Search for the cell housing the specified text and yield its [X, Y] center coordinate. 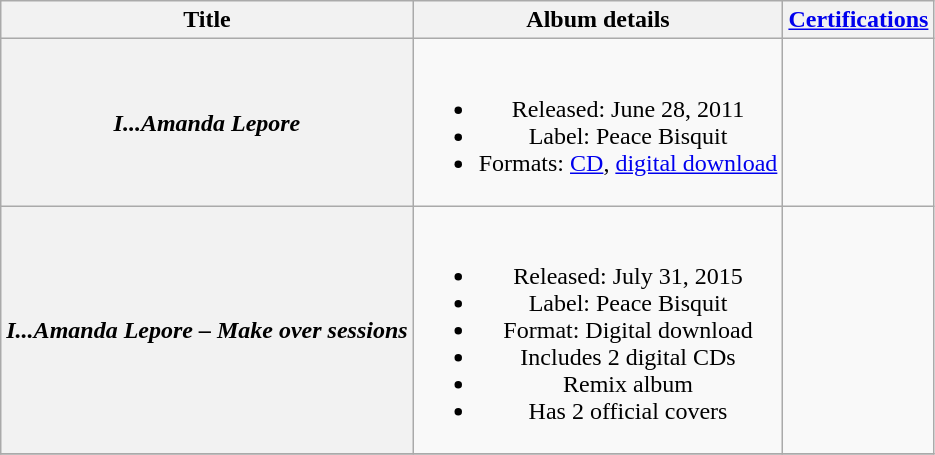
Released: June 28, 2011Label: Peace BisquitFormats: CD, digital download [598, 122]
Album details [598, 20]
I...Amanda Lepore – Make over sessions [207, 330]
I...Amanda Lepore [207, 122]
Released: July 31, 2015Label: Peace BisquitFormat: Digital downloadIncludes 2 digital CDsRemix albumHas 2 official covers [598, 330]
Certifications [858, 20]
Title [207, 20]
